For the text-containing cell, return its midpoint in [x, y] coordinate format. 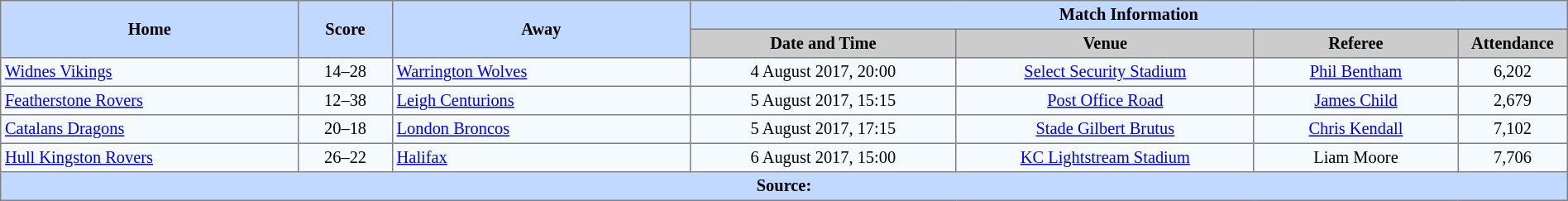
Attendance [1513, 43]
2,679 [1513, 100]
KC Lightstream Stadium [1105, 157]
London Broncos [541, 129]
Match Information [1128, 15]
Select Security Stadium [1105, 72]
Warrington Wolves [541, 72]
Stade Gilbert Brutus [1105, 129]
7,102 [1513, 129]
20–18 [346, 129]
6 August 2017, 15:00 [823, 157]
5 August 2017, 17:15 [823, 129]
Leigh Centurions [541, 100]
Source: [784, 186]
Date and Time [823, 43]
6,202 [1513, 72]
Score [346, 30]
Halifax [541, 157]
Post Office Road [1105, 100]
7,706 [1513, 157]
14–28 [346, 72]
Phil Bentham [1355, 72]
12–38 [346, 100]
Venue [1105, 43]
Referee [1355, 43]
Hull Kingston Rovers [150, 157]
4 August 2017, 20:00 [823, 72]
Liam Moore [1355, 157]
5 August 2017, 15:15 [823, 100]
Home [150, 30]
Catalans Dragons [150, 129]
Featherstone Rovers [150, 100]
Chris Kendall [1355, 129]
Away [541, 30]
Widnes Vikings [150, 72]
26–22 [346, 157]
James Child [1355, 100]
